Output the [X, Y] coordinate of the center of the cell containing the given text.  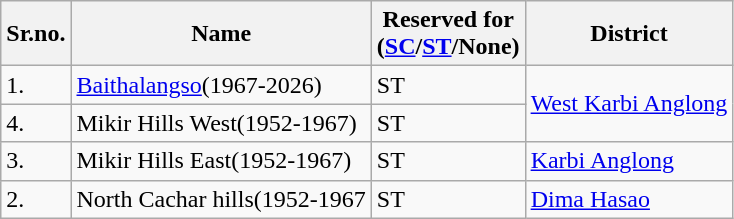
Mikir Hills West(1952-1967) [221, 123]
4. [36, 123]
1. [36, 85]
Reserved for(SC/ST/None) [448, 34]
Mikir Hills East(1952-1967) [221, 161]
3. [36, 161]
Name [221, 34]
District [629, 34]
Dima Hasao [629, 199]
West Karbi Anglong [629, 104]
North Cachar hills(1952-1967 [221, 199]
2. [36, 199]
Sr.no. [36, 34]
Baithalangso(1967-2026) [221, 85]
Karbi Anglong [629, 161]
